Locate the cell with the specified text and output its [X, Y] center coordinate. 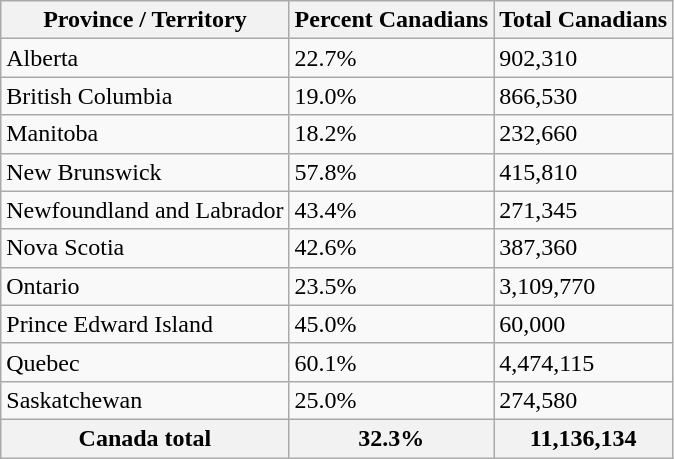
60,000 [584, 324]
4,474,115 [584, 362]
11,136,134 [584, 438]
45.0% [392, 324]
274,580 [584, 400]
Alberta [145, 58]
Quebec [145, 362]
902,310 [584, 58]
New Brunswick [145, 172]
23.5% [392, 286]
232,660 [584, 134]
387,360 [584, 248]
32.3% [392, 438]
18.2% [392, 134]
British Columbia [145, 96]
Percent Canadians [392, 20]
22.7% [392, 58]
Canada total [145, 438]
866,530 [584, 96]
Prince Edward Island [145, 324]
60.1% [392, 362]
Ontario [145, 286]
Manitoba [145, 134]
Nova Scotia [145, 248]
Saskatchewan [145, 400]
Newfoundland and Labrador [145, 210]
42.6% [392, 248]
57.8% [392, 172]
415,810 [584, 172]
3,109,770 [584, 286]
43.4% [392, 210]
25.0% [392, 400]
Total Canadians [584, 20]
271,345 [584, 210]
19.0% [392, 96]
Province / Territory [145, 20]
